Return [X, Y] of the center of cell containing provided text 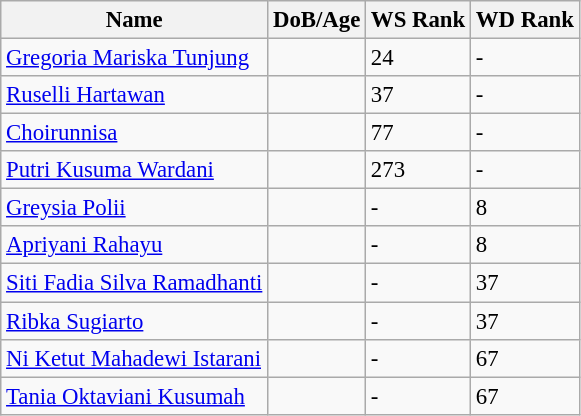
24 [418, 58]
273 [418, 170]
Tania Oktaviani Kusumah [134, 396]
Ribka Sugiarto [134, 321]
Apriyani Rahayu [134, 245]
Ni Ketut Mahadewi Istarani [134, 358]
WS Rank [418, 20]
Name [134, 20]
Siti Fadia Silva Ramadhanti [134, 283]
WD Rank [524, 20]
Greysia Polii [134, 208]
Putri Kusuma Wardani [134, 170]
DoB/Age [317, 20]
Ruselli Hartawan [134, 95]
Choirunnisa [134, 133]
77 [418, 133]
Gregoria Mariska Tunjung [134, 58]
